Search for the cell housing the specified text and yield its (x, y) center coordinate. 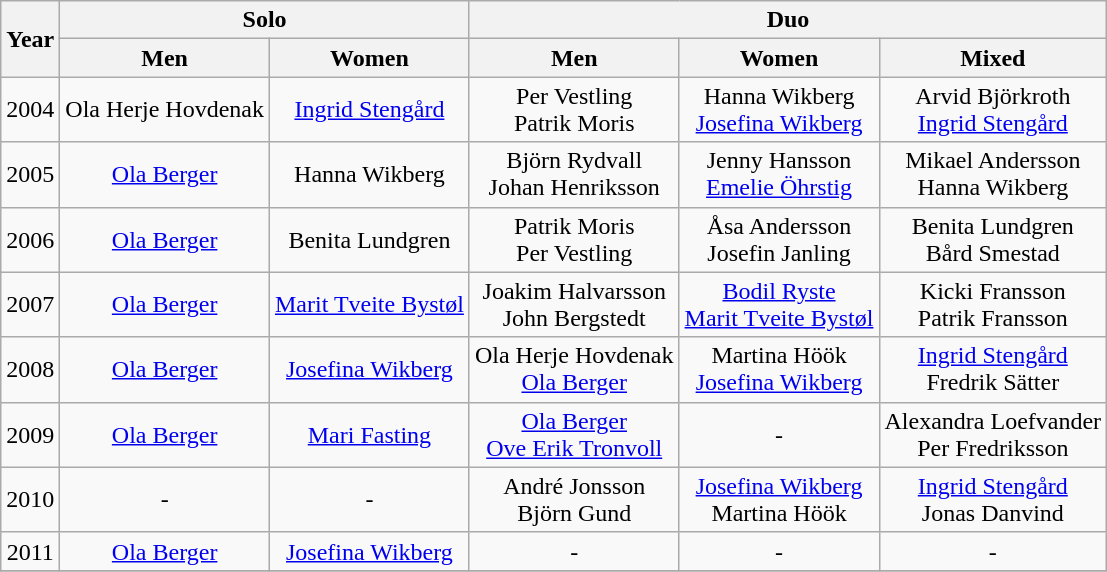
Hanna Wikberg (369, 174)
Ola Herje Hovdenak (165, 110)
2004 (30, 110)
Martina HöökJosefina Wikberg (779, 370)
2005 (30, 174)
Björn RydvallJohan Henriksson (574, 174)
Mari Fasting (369, 434)
Ingrid Stengård (369, 110)
Mikael AnderssonHanna Wikberg (993, 174)
Bodil RysteMarit Tveite Bystøl (779, 304)
Benita Lundgren (369, 240)
Ola Herje HovdenakOla Berger (574, 370)
Patrik MorisPer Vestling (574, 240)
2006 (30, 240)
Ola BergerOve Erik Tronvoll (574, 434)
Marit Tveite Bystøl (369, 304)
Joakim HalvarssonJohn Bergstedt (574, 304)
Jenny HanssonEmelie Öhrstig (779, 174)
Year (30, 39)
Arvid BjörkrothIngrid Stengård (993, 110)
Benita LundgrenBård Smestad (993, 240)
2009 (30, 434)
Ingrid StengårdFredrik Sätter (993, 370)
Per VestlingPatrik Moris (574, 110)
Hanna WikbergJosefina Wikberg (779, 110)
Josefina WikbergMartina Höök (779, 500)
2008 (30, 370)
Mixed (993, 58)
2011 (30, 551)
2010 (30, 500)
Solo (265, 20)
Ingrid StengårdJonas Danvind (993, 500)
Duo (788, 20)
Kicki FranssonPatrik Fransson (993, 304)
Alexandra LoefvanderPer Fredriksson (993, 434)
2007 (30, 304)
Åsa AnderssonJosefin Janling (779, 240)
André JonssonBjörn Gund (574, 500)
